Pinpoint the cell where the given text exists, returning its (x, y) midpoint coordinate. 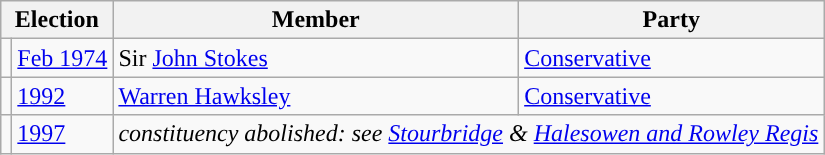
Warren Hawksley (316, 96)
Sir John Stokes (316, 58)
Member (316, 20)
1997 (62, 134)
constituency abolished: see Stourbridge & Halesowen and Rowley Regis (468, 134)
Election (57, 20)
Feb 1974 (62, 58)
1992 (62, 96)
Party (672, 20)
